Extract the [X, Y] coordinate from the center of the cell holding the provided text.  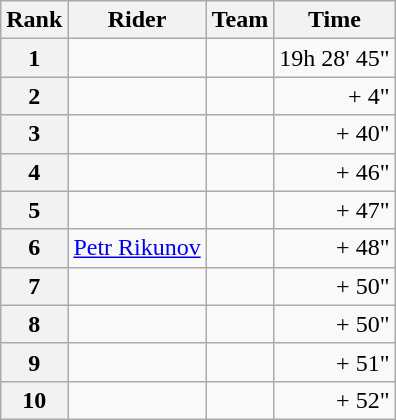
+ 4" [334, 96]
Petr Rikunov [137, 248]
1 [34, 58]
19h 28' 45" [334, 58]
7 [34, 286]
6 [34, 248]
3 [34, 134]
Rider [137, 20]
5 [34, 210]
+ 48" [334, 248]
2 [34, 96]
+ 47" [334, 210]
+ 40" [334, 134]
4 [34, 172]
+ 51" [334, 362]
8 [34, 324]
Rank [34, 20]
+ 52" [334, 400]
Team [240, 20]
9 [34, 362]
+ 46" [334, 172]
10 [34, 400]
Time [334, 20]
